From the cell containing the given text, extract its center point as [x, y] coordinate. 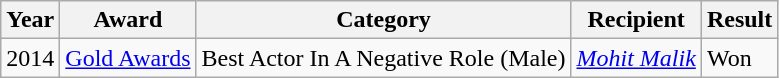
Best Actor In A Negative Role (Male) [384, 58]
Recipient [636, 20]
Won [739, 58]
2014 [30, 58]
Category [384, 20]
Year [30, 20]
Gold Awards [128, 58]
Award [128, 20]
Mohit Malik [636, 58]
Result [739, 20]
